Determine the (x, y) coordinate at the center of the cell enclosing the given text.  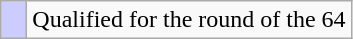
Qualified for the round of the 64 (189, 20)
